For the text-containing cell, return its midpoint in [x, y] coordinate format. 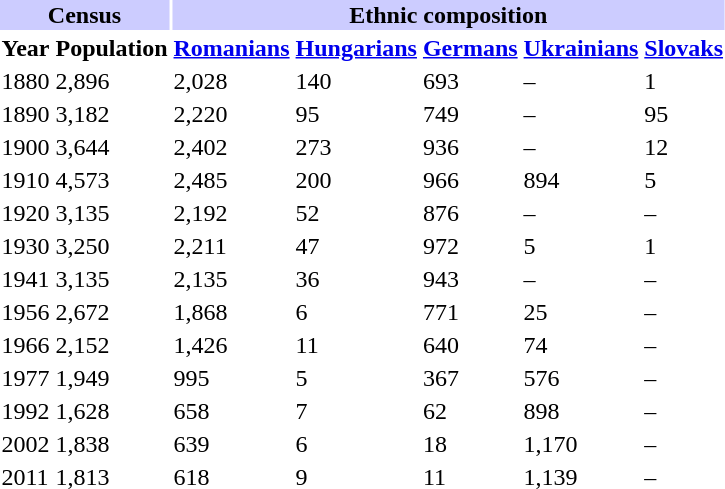
Germans [470, 48]
1910 [26, 180]
11 [356, 345]
2,672 [112, 312]
2,211 [232, 246]
2,485 [232, 180]
367 [470, 378]
1880 [26, 81]
36 [356, 279]
Ukrainians [581, 48]
3,250 [112, 246]
3,644 [112, 147]
25 [581, 312]
1,949 [112, 378]
Slovaks [684, 48]
749 [470, 114]
771 [470, 312]
200 [356, 180]
1930 [26, 246]
1,868 [232, 312]
1,426 [232, 345]
1977 [26, 378]
1920 [26, 213]
966 [470, 180]
273 [356, 147]
3,182 [112, 114]
Romanians [232, 48]
7 [356, 411]
2002 [26, 444]
4,573 [112, 180]
2,135 [232, 279]
1966 [26, 345]
576 [581, 378]
1,838 [112, 444]
2,402 [232, 147]
47 [356, 246]
1941 [26, 279]
2,028 [232, 81]
936 [470, 147]
876 [470, 213]
52 [356, 213]
1956 [26, 312]
Population [112, 48]
1900 [26, 147]
995 [232, 378]
Year [26, 48]
1890 [26, 114]
693 [470, 81]
18 [470, 444]
898 [581, 411]
Hungarians [356, 48]
2,896 [112, 81]
2,152 [112, 345]
1,628 [112, 411]
639 [232, 444]
2,220 [232, 114]
1992 [26, 411]
74 [581, 345]
658 [232, 411]
1,170 [581, 444]
943 [470, 279]
972 [470, 246]
894 [581, 180]
140 [356, 81]
Census [84, 15]
12 [684, 147]
Ethnic composition [448, 15]
640 [470, 345]
62 [470, 411]
2,192 [232, 213]
